Scan for the cell matching the given text and deliver its (X, Y) coordinate at center. 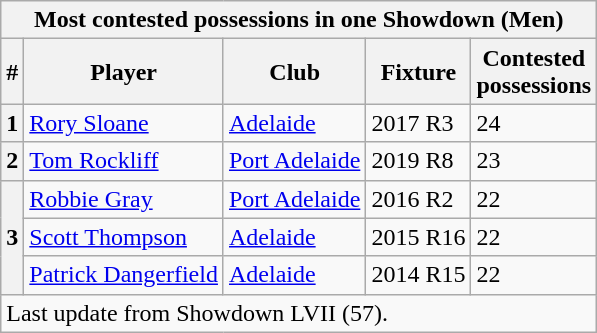
Most contested possessions in one Showdown (Men) (299, 20)
2017 R3 (418, 123)
Tom Rockliff (124, 161)
23 (534, 161)
Patrick Dangerfield (124, 275)
2014 R15 (418, 275)
Scott Thompson (124, 237)
2019 R8 (418, 161)
2016 R2 (418, 199)
2015 R16 (418, 237)
Contestedpossessions (534, 72)
Last update from Showdown LVII (57). (299, 313)
Club (294, 72)
2 (12, 161)
1 (12, 123)
3 (12, 237)
Fixture (418, 72)
24 (534, 123)
# (12, 72)
Rory Sloane (124, 123)
Player (124, 72)
Robbie Gray (124, 199)
